Pinpoint the cell where the given text exists, returning its [x, y] midpoint coordinate. 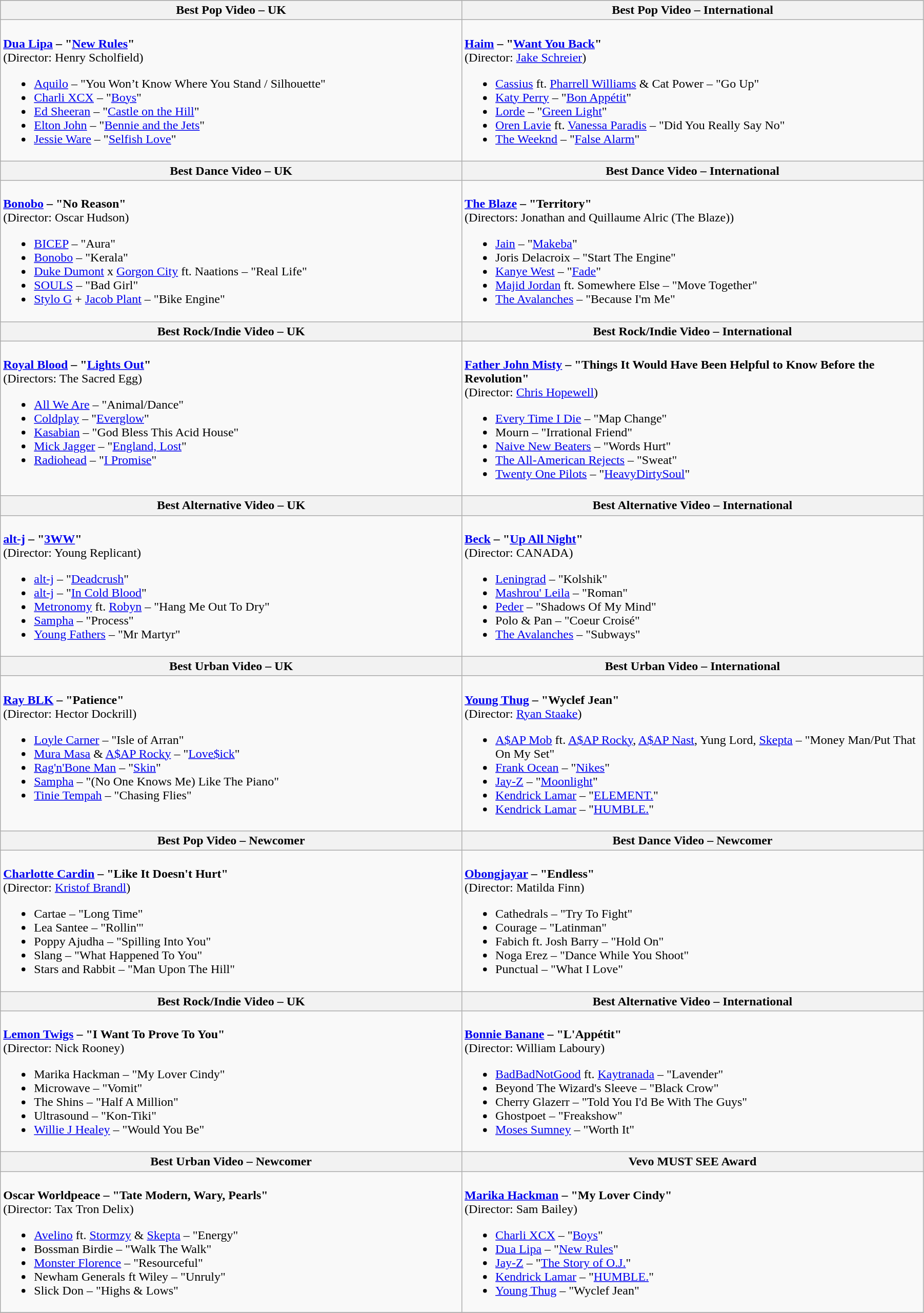
Best Dance Video – UK [231, 171]
Best Urban Video – UK [231, 666]
Best Pop Video – UK [231, 10]
Best Urban Video – Newcomer [231, 1162]
Best Pop Video – Newcomer [231, 840]
Best Dance Video – International [693, 171]
Best Rock/Indie Video – International [693, 331]
Best Pop Video – International [693, 10]
Best Alternative Video – UK [231, 506]
Best Dance Video – Newcomer [693, 840]
Vevo MUST SEE Award [693, 1162]
Best Urban Video – International [693, 666]
